For the text-containing cell, return its midpoint in [X, Y] coordinate format. 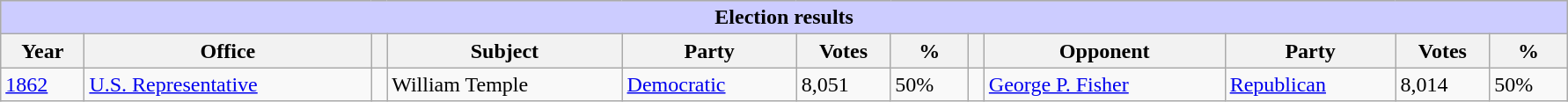
Democratic [709, 84]
Election results [785, 18]
George P. Fisher [1104, 84]
U.S. Representative [228, 84]
William Temple [505, 84]
1862 [42, 84]
Opponent [1104, 51]
Subject [505, 51]
Republican [1310, 84]
Office [228, 51]
Year [42, 51]
8,051 [843, 84]
8,014 [1443, 84]
